Provide the (x, y) coordinate of the cell's center where the given text is located.  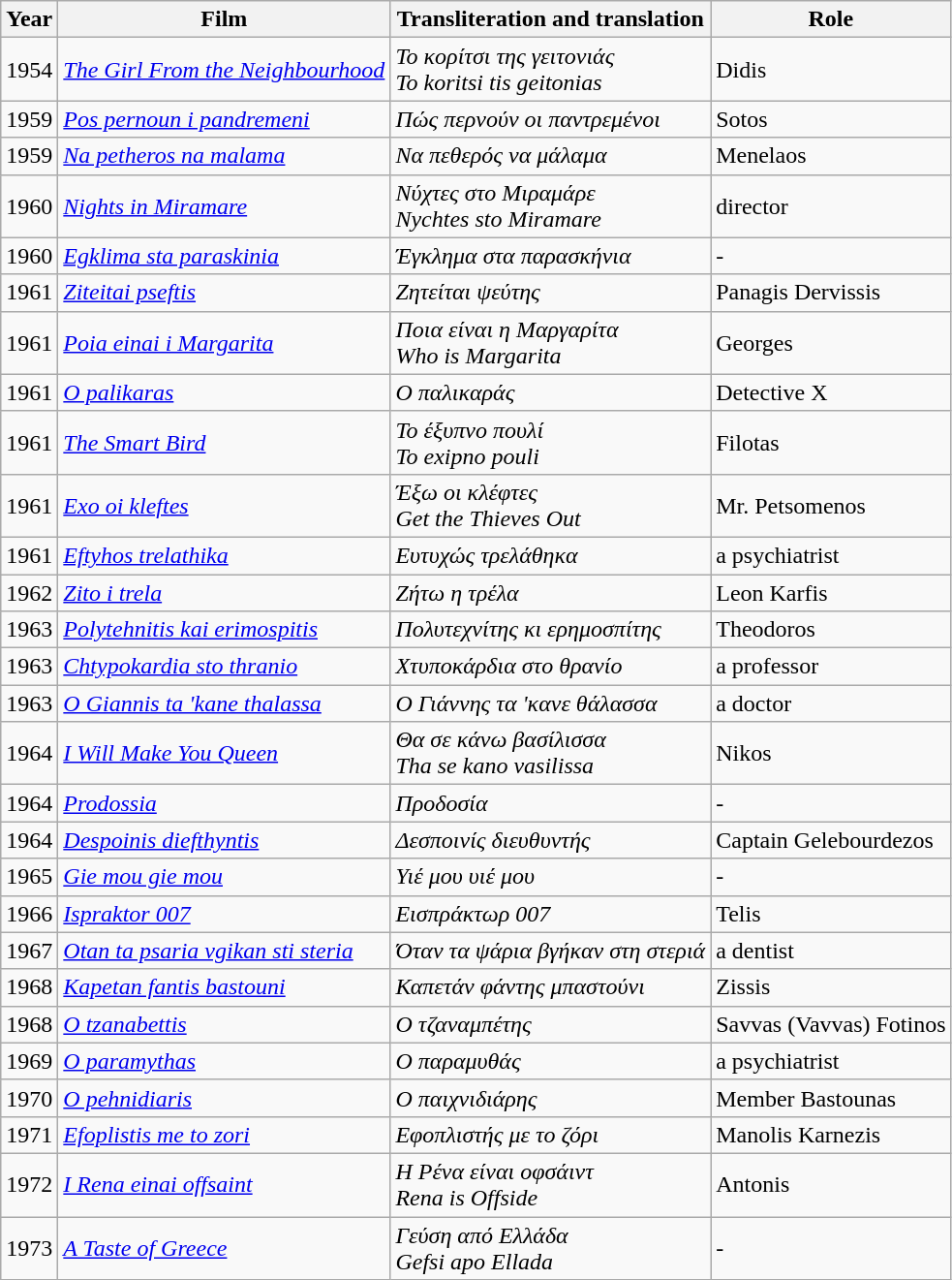
1967 (29, 951)
Zissis (831, 987)
Transliteration and translation (550, 19)
Προδοσία (550, 803)
1965 (29, 877)
Πολυτεχνίτης κι ερημοσπίτης (550, 630)
I Rena einai offsaint (225, 1184)
The Girl From the Neighbourhood (225, 70)
Ispraktor 007 (225, 914)
Ευτυχώς τρελάθηκα (550, 555)
1966 (29, 914)
1970 (29, 1098)
Χτυποκάρδια στο θρανίο (550, 667)
a dentist (831, 951)
Savvas (Vavvas) Fotinos (831, 1024)
Η Ρένα είναι οφσάιντRena is Offside (550, 1184)
Georges (831, 343)
Ο παιχνιδιάρης (550, 1098)
Ποια είναι η ΜαργαρίταWho is Margarita (550, 343)
Didis (831, 70)
1954 (29, 70)
Θα σε κάνω βασίλισσαTha se kano vasilissa (550, 754)
Δεσποινίς διευθυντής (550, 840)
1971 (29, 1135)
A Taste of Greece (225, 1248)
Nikos (831, 754)
Pos pernoun i pandremeni (225, 119)
Ο παραμυθάς (550, 1061)
Καπετάν φάντης μπαστούνι (550, 987)
Chtypokardia sto thranio (225, 667)
Ο τζαναμπέτης (550, 1024)
O palikaras (225, 392)
Kapetan fantis bastouni (225, 987)
Το έξυπνο πουλίTo exipno pouli (550, 442)
Το κορίτσι της γειτονιάςTo koritsi tis geitonias (550, 70)
Ο Γιάννης τα 'κανε θάλασσα (550, 703)
Ο παλικαράς (550, 392)
Νύχτες στο ΜιραμάρεNychtes sto Miramare (550, 205)
Theodoros (831, 630)
a doctor (831, 703)
Na petheros na malama (225, 156)
Otan ta psaria vgikan sti steria (225, 951)
Ζήτω η τρέλα (550, 592)
Film (225, 19)
1972 (29, 1184)
Efoplistis me to zori (225, 1135)
Member Bastounas (831, 1098)
Detective X (831, 392)
Despoinis diefthyntis (225, 840)
Εφοπλιστής με το ζόρι (550, 1135)
Year (29, 19)
O Giannis ta 'kane thalassa (225, 703)
Ziteitai pseftis (225, 293)
Πώς περνούν οι παντρεμένοι (550, 119)
Role (831, 19)
a professor (831, 667)
Όταν τα ψάρια βγήκαν στη στεριά (550, 951)
Υιέ μου υιέ μου (550, 877)
Να πεθερός να μάλαμα (550, 156)
Telis (831, 914)
Manolis Karnezis (831, 1135)
Εισπράκτωρ 007 (550, 914)
Γεύση από ΕλλάδαGefsi apo Ellada (550, 1248)
Nights in Miramare (225, 205)
Panagis Dervissis (831, 293)
Eftyhos trelathika (225, 555)
I Will Make You Queen (225, 754)
O pehnidiaris (225, 1098)
Exo oi kleftes (225, 506)
Gie mou gie mou (225, 877)
Egklima sta paraskinia (225, 256)
O paramythas (225, 1061)
O tzanabettis (225, 1024)
1969 (29, 1061)
Mr. Petsomenos (831, 506)
Έγκλημα στα παρασκήνια (550, 256)
Ζητείται ψεύτης (550, 293)
1962 (29, 592)
The Smart Bird (225, 442)
Sotos (831, 119)
Filotas (831, 442)
Prodossia (225, 803)
Menelaos (831, 156)
Captain Gelebourdezos (831, 840)
Antonis (831, 1184)
Zito i trela (225, 592)
director (831, 205)
Polytehnitis kai erimospitis (225, 630)
Leon Karfis (831, 592)
Poia einai i Margarita (225, 343)
1973 (29, 1248)
Έξω οι κλέφτεςGet the Thieves Out (550, 506)
